Return [x, y] of the center of cell containing provided text 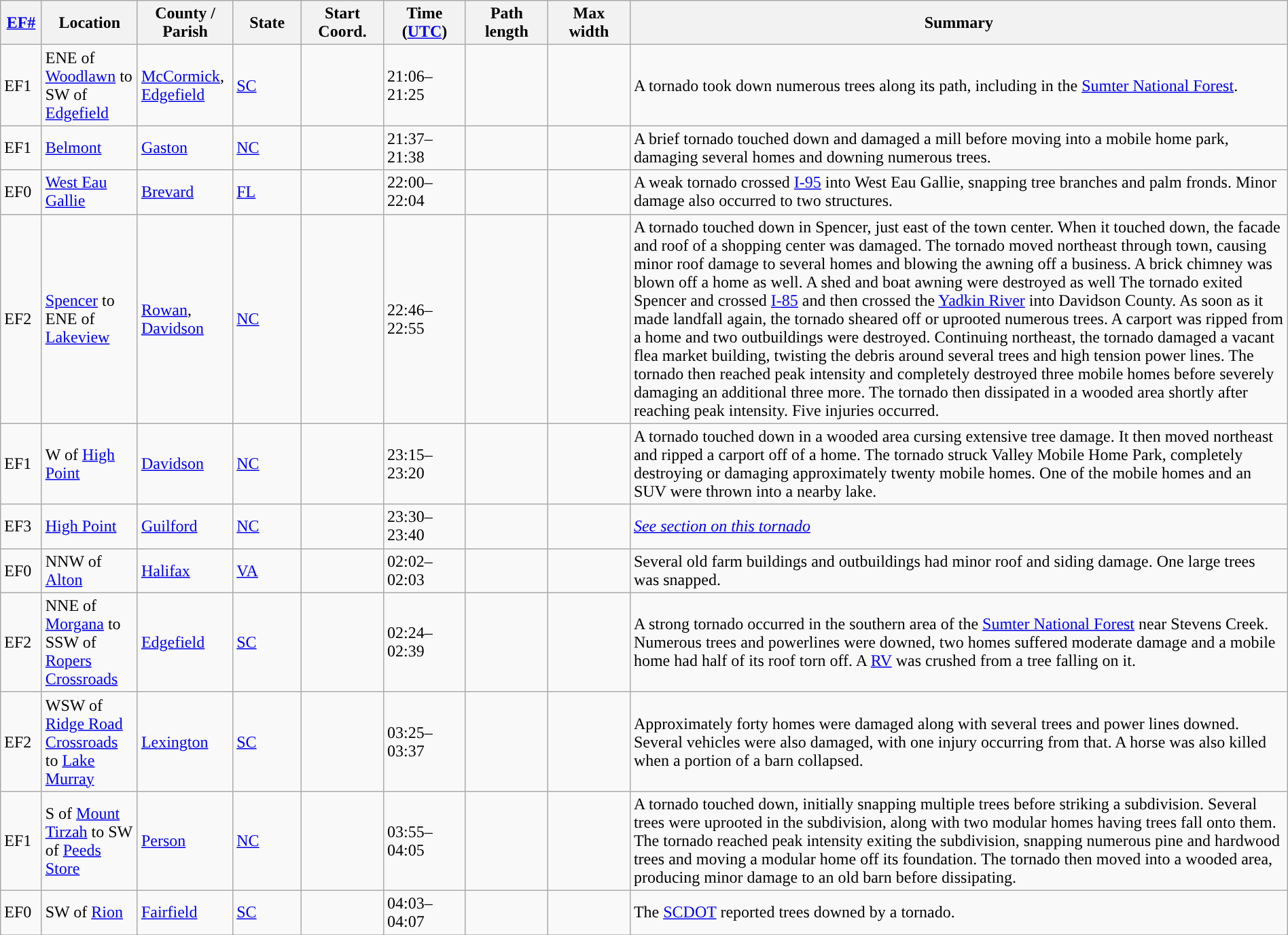
Belmont [90, 148]
Brevard [185, 192]
23:30–23:40 [424, 526]
A brief tornado touched down and damaged a mill before moving into a mobile home park, damaging several homes and downing numerous trees. [959, 148]
EF3 [21, 526]
State [268, 23]
04:03–04:07 [424, 912]
Several old farm buildings and outbuildings had minor roof and siding damage. One large trees was snapped. [959, 571]
22:00–22:04 [424, 192]
NNW of Alton [90, 571]
VA [268, 571]
ENE of Woodlawn to SW of Edgefield [90, 86]
Davidson [185, 463]
FL [268, 192]
03:25–03:37 [424, 741]
Rowan, Davidson [185, 319]
21:06–21:25 [424, 86]
Spencer to ENE of Lakeview [90, 319]
Halifax [185, 571]
Gaston [185, 148]
West Eau Gallie [90, 192]
High Point [90, 526]
County / Parish [185, 23]
Summary [959, 23]
A weak tornado crossed I-95 into West Eau Gallie, snapping tree branches and palm fronds. Minor damage also occurred to two structures. [959, 192]
W of High Point [90, 463]
02:24–02:39 [424, 642]
Location [90, 23]
03:55–04:05 [424, 841]
Start Coord. [342, 23]
EF# [21, 23]
Time (UTC) [424, 23]
Lexington [185, 741]
Guilford [185, 526]
NNE of Morgana to SSW of Ropers Crossroads [90, 642]
02:02–02:03 [424, 571]
Fairfield [185, 912]
22:46–22:55 [424, 319]
See section on this tornado [959, 526]
S of Mount Tirzah to SW of Peeds Store [90, 841]
A tornado took down numerous trees along its path, including in the Sumter National Forest. [959, 86]
Max width [588, 23]
Path length [507, 23]
The SCDOT reported trees downed by a tornado. [959, 912]
23:15–23:20 [424, 463]
WSW of Ridge Road Crossroads to Lake Murray [90, 741]
McCormick, Edgefield [185, 86]
Edgefield [185, 642]
21:37–21:38 [424, 148]
Person [185, 841]
SW of Rion [90, 912]
